Capture the cell that displays the provided text and extract its [x, y] central coordinate. 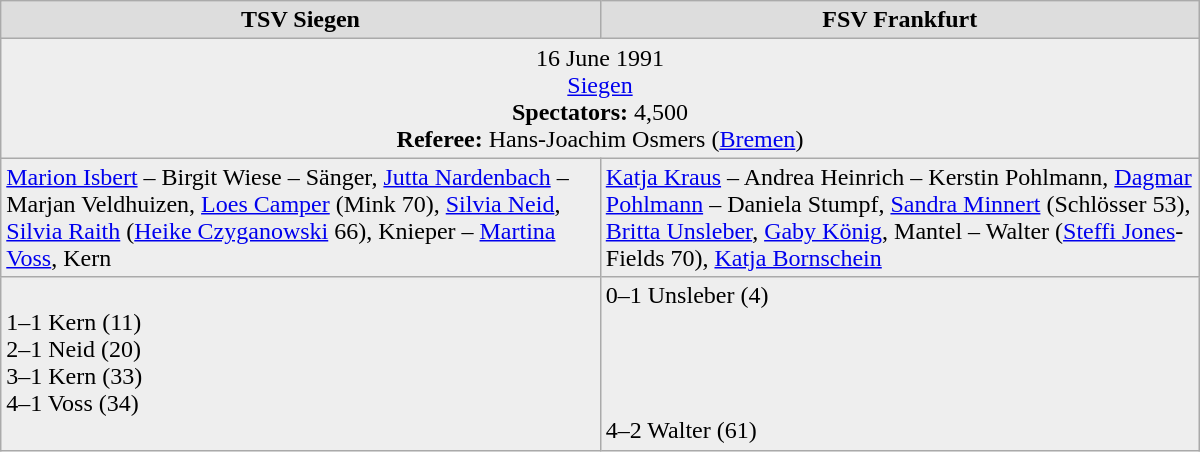
0–1 Unsleber (4) 4–2 Walter (61) [900, 364]
16 June 1991 Siegen Spectators: 4,500 Referee: Hans-Joachim Osmers (Bremen) [600, 98]
TSV Siegen [301, 20]
1–1 Kern (11) 2–1 Neid (20) 3–1 Kern (33) 4–1 Voss (34) [301, 364]
FSV Frankfurt [900, 20]
